Pinpoint the cell where the given text exists, returning its (x, y) midpoint coordinate. 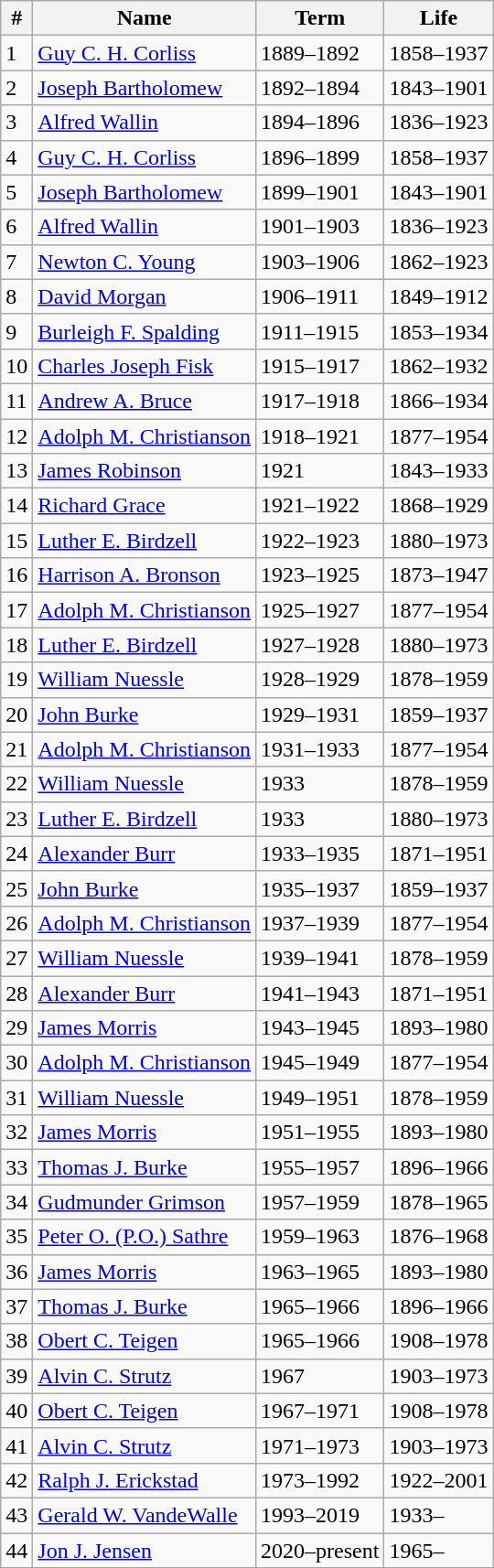
23 (16, 819)
Gudmunder Grimson (145, 1202)
41 (16, 1445)
1959–1963 (320, 1237)
1862–1932 (439, 366)
1892–1894 (320, 88)
1939–1941 (320, 958)
1921 (320, 471)
14 (16, 506)
20 (16, 714)
34 (16, 1202)
1862–1923 (439, 262)
19 (16, 680)
1901–1903 (320, 227)
1933–1935 (320, 854)
1935–1937 (320, 888)
1967 (320, 1376)
16 (16, 575)
44 (16, 1551)
4 (16, 157)
35 (16, 1237)
1853–1934 (439, 331)
1945–1949 (320, 1063)
1889–1892 (320, 53)
37 (16, 1306)
Ralph J. Erickstad (145, 1480)
Burleigh F. Spalding (145, 331)
13 (16, 471)
31 (16, 1098)
1899–1901 (320, 192)
1949–1951 (320, 1098)
1918–1921 (320, 436)
38 (16, 1341)
1906–1911 (320, 296)
1943–1945 (320, 1028)
Richard Grace (145, 506)
1903–1906 (320, 262)
1878–1965 (439, 1202)
11 (16, 401)
27 (16, 958)
1933– (439, 1515)
2020–present (320, 1551)
James Robinson (145, 471)
Life (439, 18)
40 (16, 1411)
1951–1955 (320, 1133)
Peter O. (P.O.) Sathre (145, 1237)
6 (16, 227)
22 (16, 784)
Harrison A. Bronson (145, 575)
32 (16, 1133)
1941–1943 (320, 993)
1 (16, 53)
1876–1968 (439, 1237)
1963–1965 (320, 1272)
1955–1957 (320, 1167)
1917–1918 (320, 401)
# (16, 18)
1973–1992 (320, 1480)
1866–1934 (439, 401)
17 (16, 610)
1993–2019 (320, 1515)
36 (16, 1272)
1873–1947 (439, 575)
10 (16, 366)
Newton C. Young (145, 262)
1957–1959 (320, 1202)
29 (16, 1028)
24 (16, 854)
33 (16, 1167)
18 (16, 645)
42 (16, 1480)
1894–1896 (320, 123)
12 (16, 436)
1967–1971 (320, 1411)
1922–1923 (320, 541)
21 (16, 749)
1896–1899 (320, 157)
1923–1925 (320, 575)
25 (16, 888)
28 (16, 993)
15 (16, 541)
Name (145, 18)
1931–1933 (320, 749)
1928–1929 (320, 680)
1843–1933 (439, 471)
Andrew A. Bruce (145, 401)
Charles Joseph Fisk (145, 366)
5 (16, 192)
26 (16, 923)
Term (320, 18)
1965– (439, 1551)
1929–1931 (320, 714)
1921–1922 (320, 506)
David Morgan (145, 296)
30 (16, 1063)
8 (16, 296)
1849–1912 (439, 296)
39 (16, 1376)
1927–1928 (320, 645)
1937–1939 (320, 923)
Gerald W. VandeWalle (145, 1515)
2 (16, 88)
1922–2001 (439, 1480)
1868–1929 (439, 506)
Jon J. Jensen (145, 1551)
43 (16, 1515)
7 (16, 262)
1925–1927 (320, 610)
1911–1915 (320, 331)
1915–1917 (320, 366)
3 (16, 123)
9 (16, 331)
1971–1973 (320, 1445)
